Scan for the cell matching the given text and deliver its [x, y] coordinate at center. 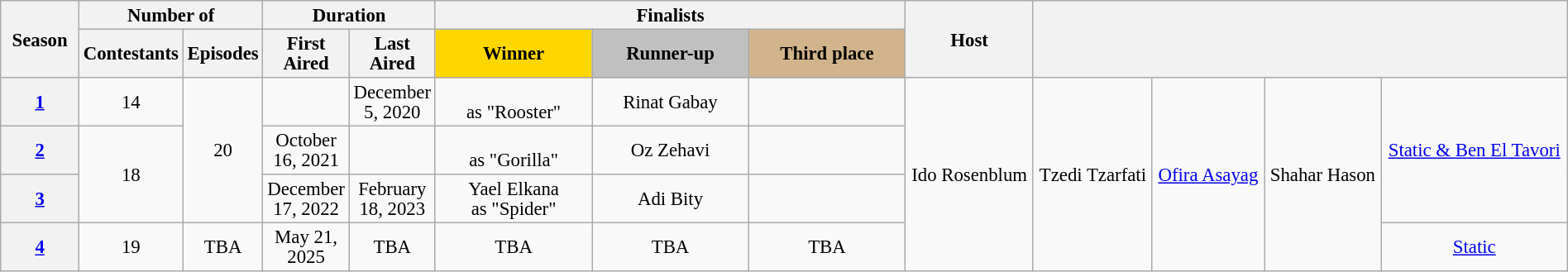
Duration [349, 15]
Ofira Asayag [1207, 174]
Host [969, 40]
as "Gorilla" [513, 150]
Yael Elkana as "Spider" [513, 198]
Rinat Gabay [670, 103]
Adi Bity [670, 198]
Static & Ben El Tavori [1474, 150]
18 [131, 175]
October 16, 2021 [306, 150]
December 5, 2020 [392, 103]
December 17, 2022 [306, 198]
4 [40, 248]
Shahar Hason [1323, 174]
19 [131, 248]
Season [40, 40]
May 21, 2025 [306, 248]
2 [40, 150]
20 [223, 150]
Oz Zehavi [670, 150]
Last Aired [392, 55]
Number of [170, 15]
3 [40, 198]
Static [1474, 248]
First Aired [306, 55]
1 [40, 103]
Episodes [223, 55]
Finalists [670, 15]
Contestants [131, 55]
14 [131, 103]
Third place [827, 55]
February 18, 2023 [392, 198]
Winner [513, 55]
Runner-up [670, 55]
Ido Rosenblum [969, 174]
Tzedi Tzarfati [1092, 174]
as "Rooster" [513, 103]
